Return the (x, y) coordinate for the center point of the cell that contains the specified text.  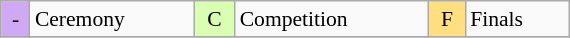
F (447, 19)
Finals (517, 19)
Ceremony (112, 19)
Competition (332, 19)
- (15, 19)
C (214, 19)
